Identify which cell holds the provided text, then report its (X, Y) central coordinate. 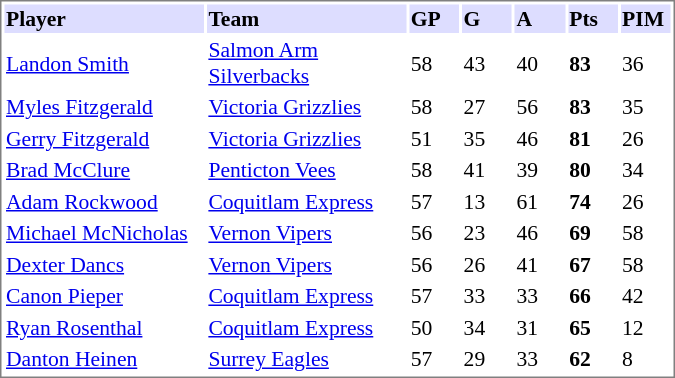
Penticton Vees (306, 170)
GP (434, 18)
29 (487, 359)
51 (434, 138)
23 (487, 233)
65 (593, 328)
13 (487, 202)
G (487, 18)
81 (593, 138)
62 (593, 359)
12 (646, 328)
PIM (646, 18)
Canon Pieper (104, 296)
69 (593, 233)
Team (306, 18)
Dexter Dancs (104, 264)
36 (646, 63)
Surrey Eagles (306, 359)
Myles Fitzgerald (104, 107)
Michael McNicholas (104, 233)
61 (540, 202)
50 (434, 328)
Salmon Arm Silverbacks (306, 63)
27 (487, 107)
Gerry Fitzgerald (104, 138)
Landon Smith (104, 63)
43 (487, 63)
31 (540, 328)
Brad McClure (104, 170)
Player (104, 18)
A (540, 18)
Danton Heinen (104, 359)
67 (593, 264)
80 (593, 170)
39 (540, 170)
8 (646, 359)
Ryan Rosenthal (104, 328)
66 (593, 296)
Adam Rockwood (104, 202)
40 (540, 63)
42 (646, 296)
Pts (593, 18)
74 (593, 202)
